Find where the given text appears and provide that cell's center as (x, y) coordinate. 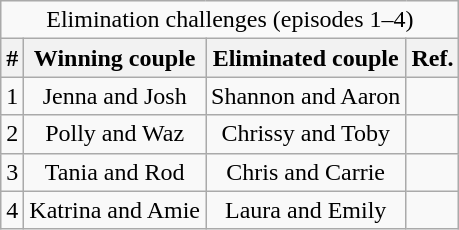
2 (12, 134)
Shannon and Aaron (306, 96)
Polly and Waz (115, 134)
Elimination challenges (episodes 1–4) (230, 20)
Laura and Emily (306, 210)
Ref. (432, 58)
Katrina and Amie (115, 210)
1 (12, 96)
Tania and Rod (115, 172)
# (12, 58)
Jenna and Josh (115, 96)
4 (12, 210)
Chris and Carrie (306, 172)
Chrissy and Toby (306, 134)
3 (12, 172)
Winning couple (115, 58)
Eliminated couple (306, 58)
